Output the (X, Y) coordinate of the center of the cell containing the given text.  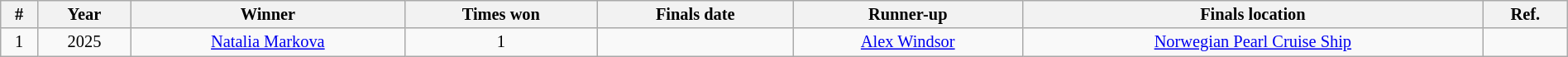
Year (84, 14)
Ref. (1525, 14)
Norwegian Pearl Cruise Ship (1252, 42)
Times won (501, 14)
Finals location (1252, 14)
Finals date (695, 14)
Natalia Markova (268, 42)
Alex Windsor (908, 42)
Runner-up (908, 14)
2025 (84, 42)
# (20, 14)
Winner (268, 14)
